Find where the given text appears and provide that cell's center as [X, Y] coordinate. 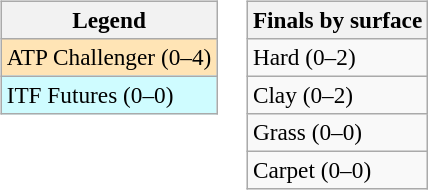
ATP Challenger (0–4) [108, 57]
Carpet (0–0) [337, 171]
Legend [108, 20]
ITF Futures (0–0) [108, 95]
Grass (0–0) [337, 133]
Clay (0–2) [337, 95]
Finals by surface [337, 20]
Hard (0–2) [337, 57]
